Scan for the cell matching the given text and deliver its (X, Y) coordinate at center. 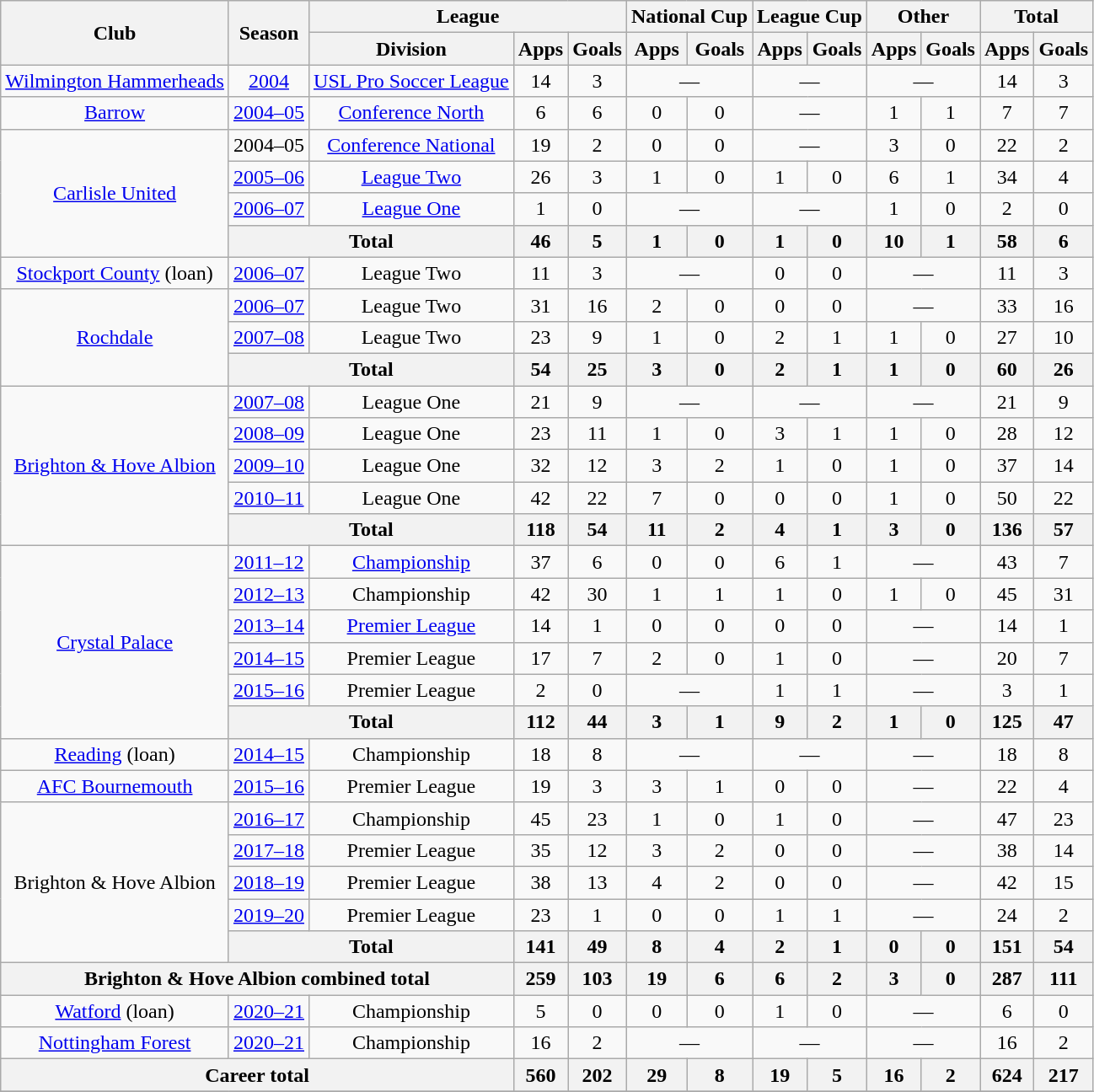
2008–09 (268, 434)
League (469, 17)
118 (540, 530)
217 (1064, 1075)
Season (268, 33)
2009–10 (268, 466)
50 (1006, 498)
24 (1006, 914)
20 (1006, 658)
2004 (268, 81)
Other (923, 17)
Stockport County (loan) (115, 273)
44 (598, 722)
Rochdale (115, 337)
57 (1064, 530)
43 (1006, 562)
17 (540, 658)
49 (598, 947)
112 (540, 722)
202 (598, 1075)
Conference National (411, 145)
Wilmington Hammerheads (115, 81)
Carlisle United (115, 193)
30 (598, 594)
15 (1064, 882)
33 (1006, 305)
2018–19 (268, 882)
28 (1006, 434)
624 (1006, 1075)
60 (1006, 369)
136 (1006, 530)
Club (115, 33)
2010–11 (268, 498)
Brighton & Hove Albion combined total (258, 979)
Barrow (115, 113)
13 (598, 882)
125 (1006, 722)
35 (540, 850)
2019–20 (268, 914)
103 (598, 979)
USL Pro Soccer League (411, 81)
141 (540, 947)
Crystal Palace (115, 642)
2012–13 (268, 594)
287 (1006, 979)
111 (1064, 979)
32 (540, 466)
League Cup (810, 17)
Division (411, 49)
Watford (loan) (115, 1011)
560 (540, 1075)
Conference North (411, 113)
2011–12 (268, 562)
AFC Bournemouth (115, 786)
46 (540, 241)
58 (1006, 241)
2016–17 (268, 818)
Reading (loan) (115, 754)
151 (1006, 947)
National Cup (689, 17)
2005–06 (268, 177)
Career total (258, 1075)
25 (598, 369)
2013–14 (268, 626)
259 (540, 979)
29 (657, 1075)
27 (1006, 337)
Nottingham Forest (115, 1043)
34 (1006, 177)
2017–18 (268, 850)
